Scan for the cell matching the given text and deliver its [X, Y] coordinate at center. 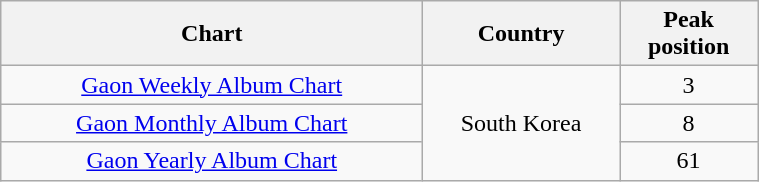
Gaon Weekly Album Chart [212, 85]
61 [689, 161]
Peakposition [689, 34]
3 [689, 85]
Gaon Monthly Album Chart [212, 123]
Gaon Yearly Album Chart [212, 161]
8 [689, 123]
Chart [212, 34]
South Korea [522, 123]
Country [522, 34]
